Return [X, Y] of the center of cell containing provided text 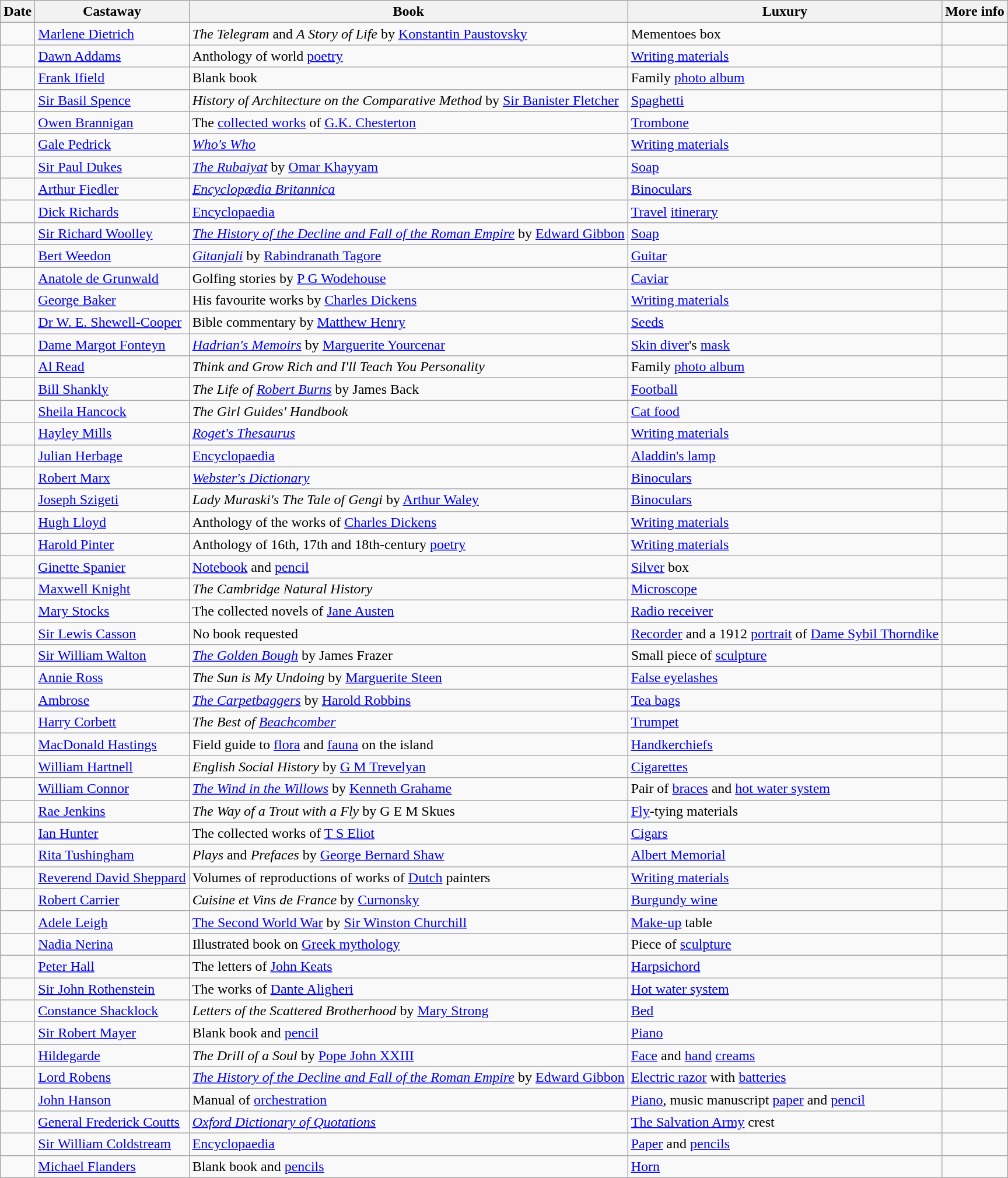
Cigarettes [785, 767]
Lord Robens [112, 1078]
Julian Herbage [112, 456]
Blank book and pencil [408, 1033]
Sheila Hancock [112, 411]
John Hanson [112, 1100]
Trombone [785, 123]
Sir Lewis Casson [112, 633]
Cuisine et Vins de France by Curnonsky [408, 900]
Dame Margot Fonteyn [112, 345]
Frank Ifield [112, 78]
The Golden Bough by James Frazer [408, 656]
Bert Weedon [112, 256]
Rae Jenkins [112, 811]
Adele Leigh [112, 922]
Anatole de Grunwald [112, 278]
The Carpetbaggers by Harold Robbins [408, 700]
Encyclopædia Britannica [408, 189]
Marlene Dietrich [112, 34]
Tea bags [785, 700]
The letters of John Keats [408, 966]
Blank book and pencils [408, 1166]
Bible commentary by Matthew Henry [408, 323]
Piano [785, 1033]
The collected novels of Jane Austen [408, 611]
Castaway [112, 12]
Pair of braces and hot water system [785, 789]
Silver box [785, 567]
Sir Paul Dukes [112, 167]
Harry Corbett [112, 722]
Owen Brannigan [112, 123]
The Life of Robert Burns by James Back [408, 389]
Harold Pinter [112, 544]
The Telegram and A Story of Life by Konstantin Paustovsky [408, 34]
Radio receiver [785, 611]
Michael Flanders [112, 1166]
The Second World War by Sir Winston Churchill [408, 922]
George Baker [112, 300]
Manual of orchestration [408, 1100]
Annie Ross [112, 678]
Handkerchiefs [785, 744]
Gitanjali by Rabindranath Tagore [408, 256]
Piano, music manuscript paper and pencil [785, 1100]
Travel itinerary [785, 211]
The Wind in the Willows by Kenneth Grahame [408, 789]
More info [975, 12]
Football [785, 389]
Guitar [785, 256]
Book [408, 12]
The Sun is My Undoing by Marguerite Steen [408, 678]
Lady Muraski's The Tale of Gengi by Arthur Waley [408, 500]
Horn [785, 1166]
Who's Who [408, 145]
Think and Grow Rich and I'll Teach You Personality [408, 367]
Piece of sculpture [785, 944]
Webster's Dictionary [408, 478]
MacDonald Hastings [112, 744]
Dawn Addams [112, 56]
Cigars [785, 833]
Seeds [785, 323]
The Girl Guides' Handbook [408, 411]
Sir John Rothenstein [112, 989]
Nadia Nerina [112, 944]
Hayley Mills [112, 434]
Hildegarde [112, 1055]
The Cambridge Natural History [408, 589]
Field guide to flora and fauna on the island [408, 744]
Mementoes box [785, 34]
Hot water system [785, 989]
General Frederick Coutts [112, 1122]
Golfing stories by P G Wodehouse [408, 278]
Spaghetti [785, 100]
The works of Dante Aligheri [408, 989]
Arthur Fiedler [112, 189]
English Social History by G M Trevelyan [408, 767]
History of Architecture on the Comparative Method by Sir Banister Fletcher [408, 100]
Skin diver's mask [785, 345]
False eyelashes [785, 678]
Constance Shacklock [112, 1011]
Luxury [785, 12]
The Rubaiyat by Omar Khayyam [408, 167]
Notebook and pencil [408, 567]
Date [17, 12]
Rita Tushingham [112, 855]
Microscope [785, 589]
William Connor [112, 789]
Small piece of sculpture [785, 656]
Ginette Spanier [112, 567]
The collected works of G.K. Chesterton [408, 123]
The Drill of a Soul by Pope John XXIII [408, 1055]
Sir Basil Spence [112, 100]
Dick Richards [112, 211]
Sir William Walton [112, 656]
No book requested [408, 633]
Fly-tying materials [785, 811]
Gale Pedrick [112, 145]
Hugh Lloyd [112, 522]
The Best of Beachcomber [408, 722]
Sir Robert Mayer [112, 1033]
Bill Shankly [112, 389]
Paper and pencils [785, 1144]
The Salvation Army crest [785, 1122]
Trumpet [785, 722]
Cat food [785, 411]
Anthology of world poetry [408, 56]
Harpsichord [785, 966]
Face and hand creams [785, 1055]
Recorder and a 1912 portrait of Dame Sybil Thorndike [785, 633]
Joseph Szigeti [112, 500]
Robert Marx [112, 478]
Hadrian's Memoirs by Marguerite Yourcenar [408, 345]
Electric razor with batteries [785, 1078]
Ian Hunter [112, 833]
Mary Stocks [112, 611]
Roget's Thesaurus [408, 434]
Blank book [408, 78]
Oxford Dictionary of Quotations [408, 1122]
The collected works of T S Eliot [408, 833]
Bed [785, 1011]
Sir William Coldstream [112, 1144]
Dr W. E. Shewell-Cooper [112, 323]
Make-up table [785, 922]
Robert Carrier [112, 900]
Letters of the Scattered Brotherhood by Mary Strong [408, 1011]
Maxwell Knight [112, 589]
Aladdin's lamp [785, 456]
Volumes of reproductions of works of Dutch painters [408, 878]
Sir Richard Woolley [112, 233]
Burgundy wine [785, 900]
Illustrated book on Greek mythology [408, 944]
The Way of a Trout with a Fly by G E M Skues [408, 811]
Al Read [112, 367]
William Hartnell [112, 767]
Albert Memorial [785, 855]
Anthology of 16th, 17th and 18th-century poetry [408, 544]
His favourite works by Charles Dickens [408, 300]
Caviar [785, 278]
Anthology of the works of Charles Dickens [408, 522]
Peter Hall [112, 966]
Ambrose [112, 700]
Reverend David Sheppard [112, 878]
Plays and Prefaces by George Bernard Shaw [408, 855]
